Return the (x, y) coordinate for the center point of the cell that contains the specified text.  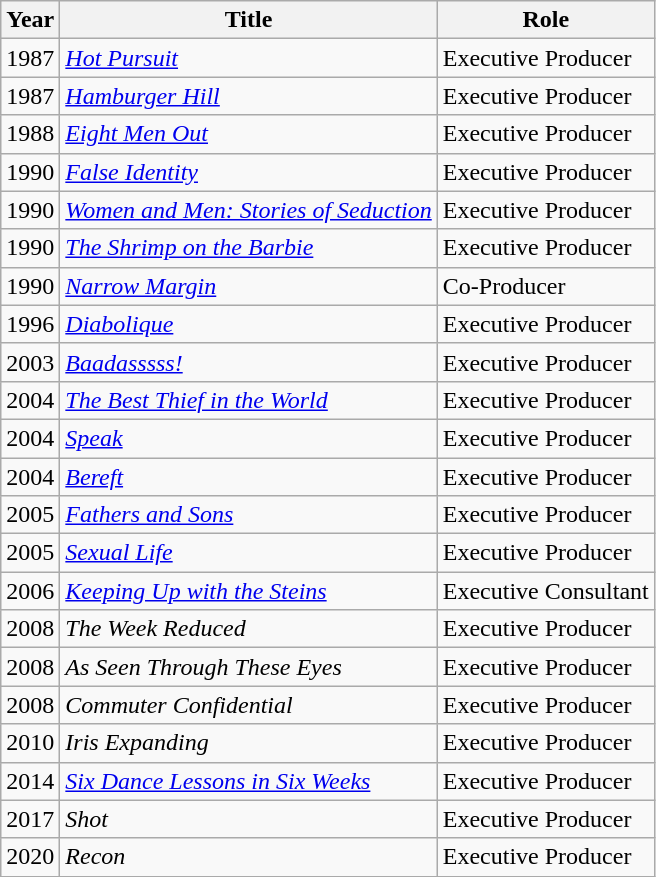
Executive Consultant (546, 591)
Hot Pursuit (248, 58)
Eight Men Out (248, 134)
Sexual Life (248, 553)
The Best Thief in the World (248, 400)
2010 (30, 743)
1996 (30, 324)
Iris Expanding (248, 743)
Speak (248, 438)
Hamburger Hill (248, 96)
2003 (30, 362)
2020 (30, 857)
2014 (30, 781)
1988 (30, 134)
2017 (30, 819)
Diabolique (248, 324)
Recon (248, 857)
Bereft (248, 477)
Fathers and Sons (248, 515)
Role (546, 20)
Women and Men: Stories of Seduction (248, 210)
The Week Reduced (248, 629)
Narrow Margin (248, 286)
The Shrimp on the Barbie (248, 248)
Baadasssss! (248, 362)
Keeping Up with the Steins (248, 591)
Shot (248, 819)
Co-Producer (546, 286)
As Seen Through These Eyes (248, 667)
False Identity (248, 172)
Commuter Confidential (248, 705)
Year (30, 20)
Six Dance Lessons in Six Weeks (248, 781)
Title (248, 20)
2006 (30, 591)
